Search for the cell housing the specified text and yield its (X, Y) center coordinate. 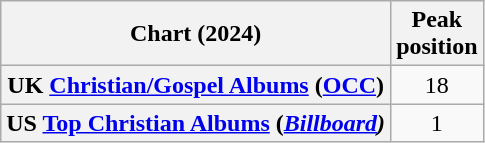
18 (437, 85)
US Top Christian Albums (Billboard) (196, 123)
Peakposition (437, 34)
Chart (2024) (196, 34)
1 (437, 123)
UK Christian/Gospel Albums (OCC) (196, 85)
